Capture the cell that displays the provided text and extract its (X, Y) central coordinate. 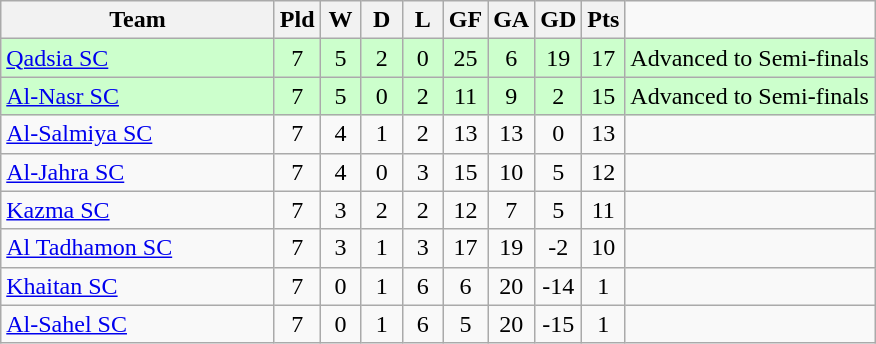
Khaitan SC (138, 286)
Team (138, 20)
Kazma SC (138, 210)
-15 (558, 324)
Al-Jahra SC (138, 172)
GD (558, 20)
W (340, 20)
9 (512, 96)
Pts (604, 20)
Al-Sahel SC (138, 324)
Al Tadhamon SC (138, 248)
Qadsia SC (138, 58)
L (422, 20)
Al-Salmiya SC (138, 134)
Al-Nasr SC (138, 96)
D (382, 20)
Pld (297, 20)
25 (465, 58)
GA (512, 20)
-2 (558, 248)
-14 (558, 286)
GF (465, 20)
